Output the (x, y) coordinate of the center of the cell containing the given text.  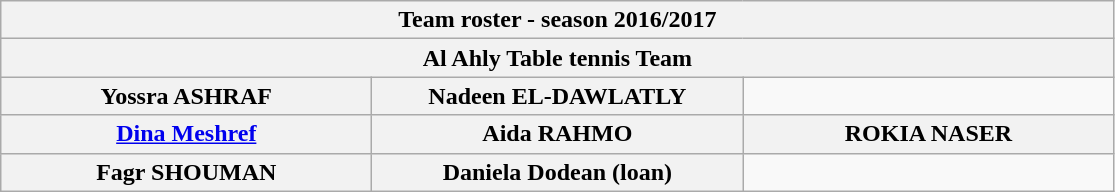
Dina Meshref (186, 134)
Aida RAHMO (558, 134)
ROKIA NASER (928, 134)
Nadeen EL-DAWLATLY (558, 96)
Daniela Dodean (loan) (558, 172)
Al Ahly Table tennis Team (558, 58)
Team roster - season 2016/2017 (558, 20)
Yossra ASHRAF (186, 96)
Fagr SHOUMAN (186, 172)
